Detect which cell encompasses the target text, then output its [x, y] center coordinate. 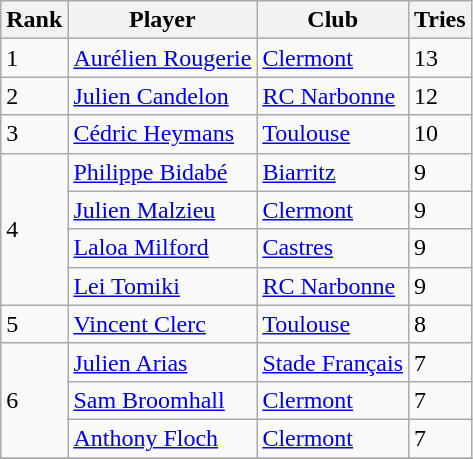
10 [440, 134]
Vincent Clerc [162, 324]
Lei Tomiki [162, 286]
8 [440, 324]
Aurélien Rougerie [162, 58]
5 [34, 324]
1 [34, 58]
Stade Français [333, 362]
Cédric Heymans [162, 134]
12 [440, 96]
Julien Malzieu [162, 210]
Biarritz [333, 172]
Julien Arias [162, 362]
Sam Broomhall [162, 400]
Player [162, 20]
Club [333, 20]
2 [34, 96]
Philippe Bidabé [162, 172]
13 [440, 58]
6 [34, 400]
Rank [34, 20]
Tries [440, 20]
Castres [333, 248]
Laloa Milford [162, 248]
Anthony Floch [162, 438]
4 [34, 229]
Julien Candelon [162, 96]
3 [34, 134]
